Find where the given text appears and provide that cell's center as (x, y) coordinate. 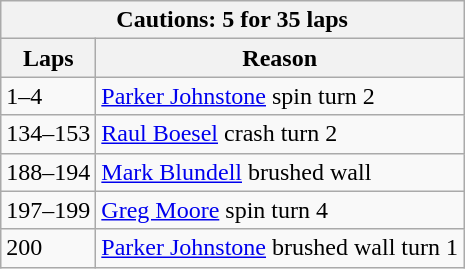
Parker Johnstone brushed wall turn 1 (280, 248)
197–199 (48, 210)
Greg Moore spin turn 4 (280, 210)
Mark Blundell brushed wall (280, 172)
Parker Johnstone spin turn 2 (280, 96)
200 (48, 248)
Laps (48, 58)
Reason (280, 58)
188–194 (48, 172)
Raul Boesel crash turn 2 (280, 134)
Cautions: 5 for 35 laps (232, 20)
1–4 (48, 96)
134–153 (48, 134)
